Detect which cell encompasses the target text, then output its (x, y) center coordinate. 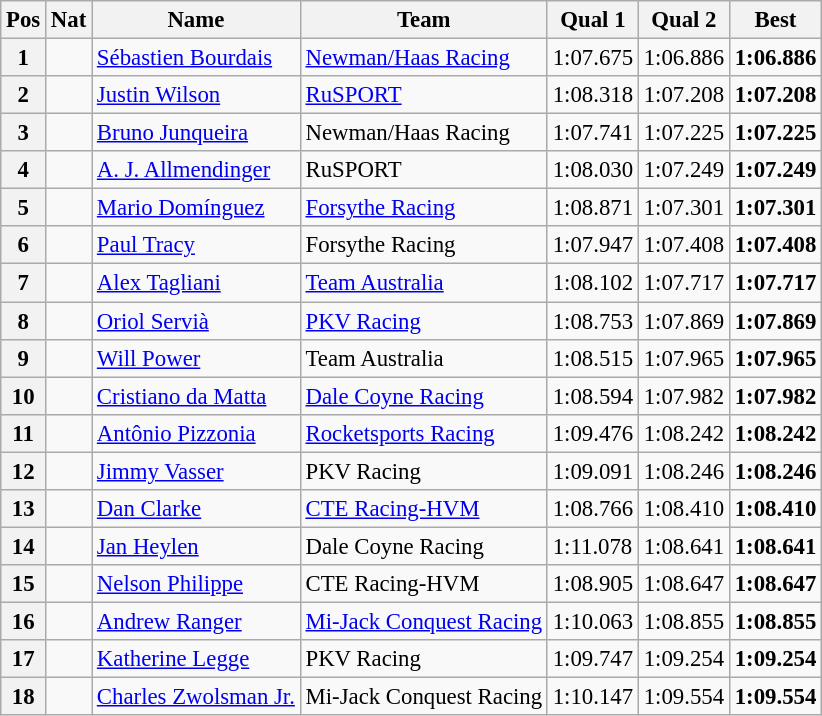
Katherine Legge (196, 659)
17 (24, 659)
11 (24, 433)
Justin Wilson (196, 95)
Cristiano da Matta (196, 396)
1:09.476 (592, 433)
1:07.675 (592, 58)
15 (24, 584)
1:11.078 (592, 546)
Name (196, 20)
1:08.753 (592, 321)
Oriol Servià (196, 321)
Antônio Pizzonia (196, 433)
7 (24, 283)
1:08.318 (592, 95)
1:08.594 (592, 396)
9 (24, 358)
Bruno Junqueira (196, 133)
6 (24, 245)
14 (24, 546)
Will Power (196, 358)
1:08.905 (592, 584)
Dan Clarke (196, 509)
Qual 2 (684, 20)
1:08.102 (592, 283)
Nelson Philippe (196, 584)
12 (24, 471)
Pos (24, 20)
Mario Domínguez (196, 208)
1 (24, 58)
1:08.766 (592, 509)
1:08.515 (592, 358)
1:10.147 (592, 697)
Andrew Ranger (196, 621)
Charles Zwolsman Jr. (196, 697)
3 (24, 133)
1:09.747 (592, 659)
Alex Tagliani (196, 283)
1:08.871 (592, 208)
Team (424, 20)
Best (775, 20)
Rocketsports Racing (424, 433)
4 (24, 170)
5 (24, 208)
16 (24, 621)
Qual 1 (592, 20)
1:07.947 (592, 245)
A. J. Allmendinger (196, 170)
Jan Heylen (196, 546)
Paul Tracy (196, 245)
2 (24, 95)
10 (24, 396)
13 (24, 509)
18 (24, 697)
1:07.741 (592, 133)
Jimmy Vasser (196, 471)
Sébastien Bourdais (196, 58)
1:09.091 (592, 471)
Nat (69, 20)
1:08.030 (592, 170)
1:10.063 (592, 621)
8 (24, 321)
